Pinpoint the cell where the given text exists, returning its (X, Y) midpoint coordinate. 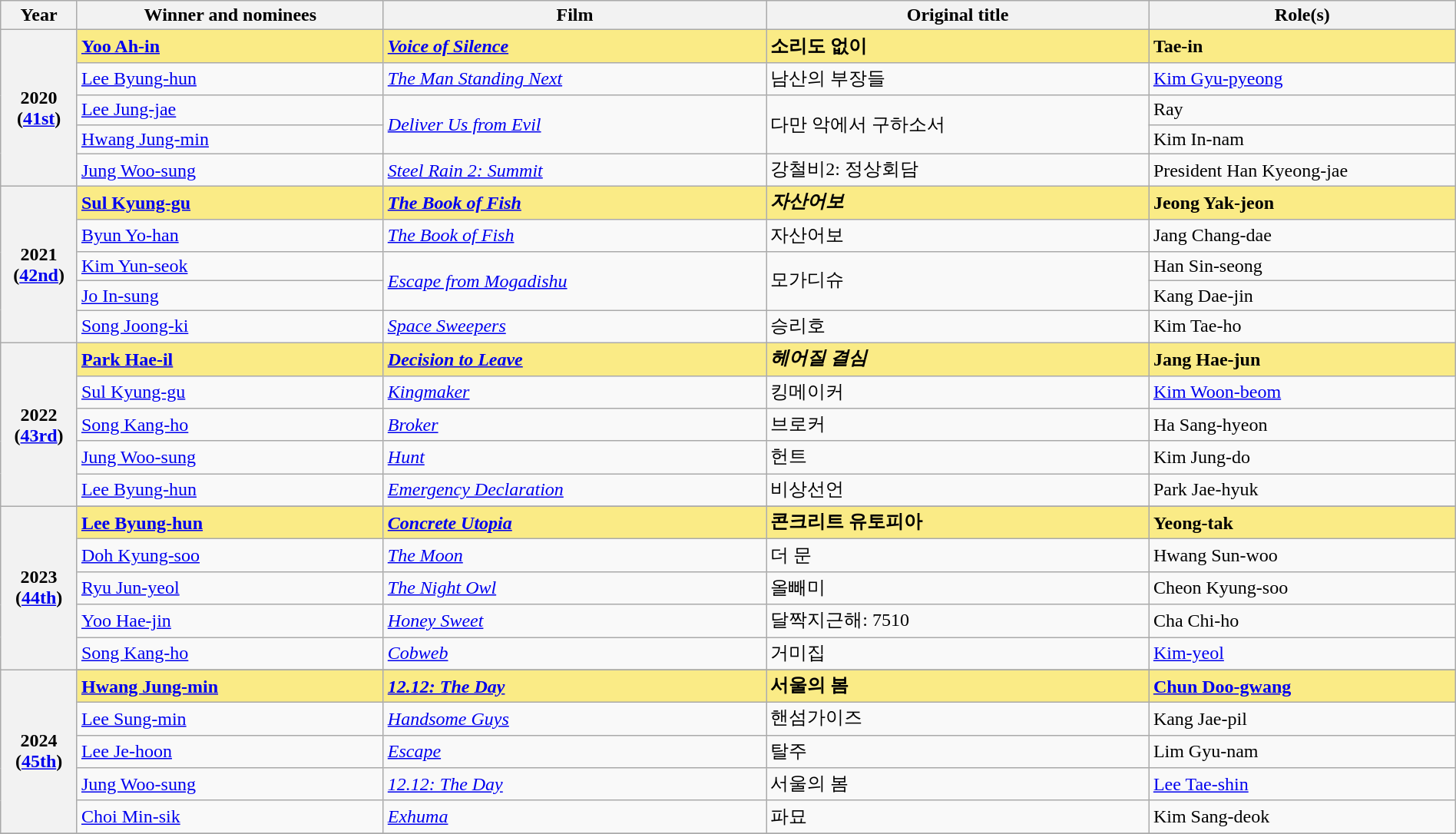
파묘 (958, 817)
Doh Kyung-soo (230, 556)
President Han Kyeong-jae (1302, 170)
The Man Standing Next (574, 78)
Jo In-sung (230, 296)
강철비2: 정상회담 (958, 170)
Decision to Leave (574, 359)
Ryu Jun-yeol (230, 588)
Original title (958, 15)
탈주 (958, 751)
Cobweb (574, 654)
Hwang Sun-woo (1302, 556)
남산의 부장들 (958, 78)
Choi Min-sik (230, 817)
올빼미 (958, 588)
Cha Chi-ho (1302, 621)
Steel Rain 2: Summit (574, 170)
2022 (43rd) (39, 424)
Emergency Declaration (574, 490)
브로커 (958, 425)
Cheon Kyung-soo (1302, 588)
Kim Sang-deok (1302, 817)
Concrete Utopia (574, 522)
Han Sin-seong (1302, 266)
Escape from Mogadishu (574, 281)
Exhuma (574, 817)
Park Jae-hyuk (1302, 490)
Byun Yo-han (230, 235)
Space Sweepers (574, 327)
Film (574, 15)
헌트 (958, 458)
다만 악에서 구하소서 (958, 124)
헤어질 결심 (958, 359)
Escape (574, 751)
소리도 없이 (958, 46)
Year (39, 15)
Lim Gyu-nam (1302, 751)
Lee Tae-shin (1302, 785)
Tae-in (1302, 46)
Honey Sweet (574, 621)
킹메이커 (958, 392)
2023 (44th) (39, 588)
Hunt (574, 458)
2020 (41st) (39, 108)
The Moon (574, 556)
Park Hae-il (230, 359)
Kim In-nam (1302, 139)
Jang Chang-dae (1302, 235)
Kim Jung-do (1302, 458)
거미집 (958, 654)
Broker (574, 425)
Ha Sang-hyeon (1302, 425)
비상선언 (958, 490)
Kang Jae-pil (1302, 719)
승리호 (958, 327)
The Night Owl (574, 588)
Yeong-tak (1302, 522)
Role(s) (1302, 15)
Lee Jung-jae (230, 110)
Chun Doo-gwang (1302, 687)
2021 (42nd) (39, 265)
핸섬가이즈 (958, 719)
Yoo Ah-in (230, 46)
2024 (45th) (39, 751)
Lee Je-hoon (230, 751)
Handsome Guys (574, 719)
Kang Dae-jin (1302, 296)
Kim-yeol (1302, 654)
더 문 (958, 556)
Kim Gyu-pyeong (1302, 78)
모가디슈 (958, 281)
Yoo Hae-jin (230, 621)
Kingmaker (574, 392)
Kim Yun-seok (230, 266)
Voice of Silence (574, 46)
Kim Tae-ho (1302, 327)
달짝지근해: 7510 (958, 621)
Lee Sung-min (230, 719)
Ray (1302, 110)
Kim Woon-beom (1302, 392)
Song Joong-ki (230, 327)
Jang Hae-jun (1302, 359)
콘크리트 유토피아 (958, 522)
Winner and nominees (230, 15)
Jeong Yak-jeon (1302, 203)
Deliver Us from Evil (574, 124)
